Scan for the cell matching the given text and deliver its [X, Y] coordinate at center. 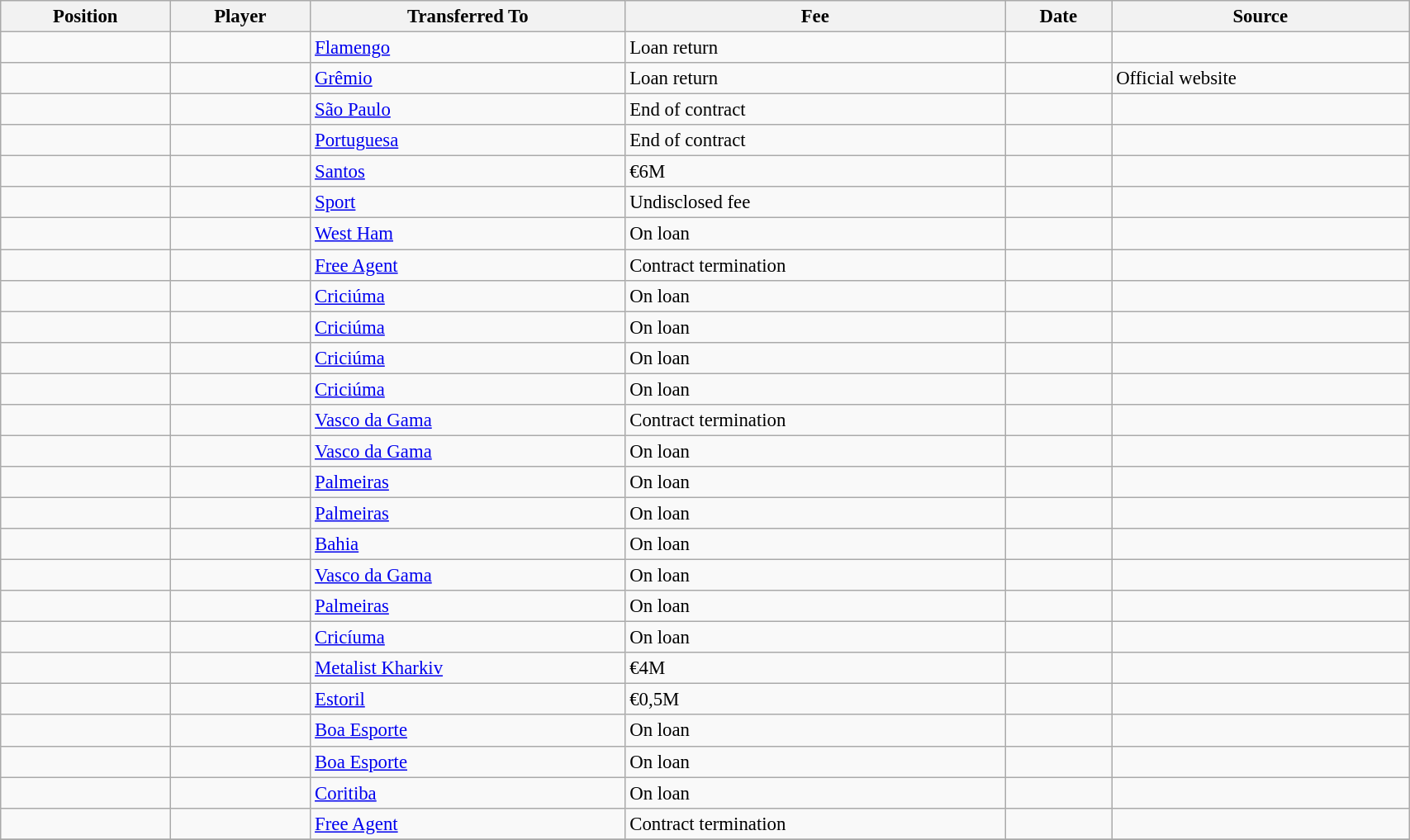
Grêmio [468, 78]
Player [240, 17]
Transferred To [468, 17]
São Paulo [468, 110]
€6M [815, 172]
Estoril [468, 700]
Position [86, 17]
West Ham [468, 234]
Undisclosed fee [815, 202]
Bahia [468, 544]
Fee [815, 17]
€4M [815, 668]
€0,5M [815, 700]
Coritiba [468, 793]
Portuguesa [468, 140]
Date [1059, 17]
Santos [468, 172]
Metalist Kharkiv [468, 668]
Source [1260, 17]
Flamengo [468, 48]
Cricíuma [468, 638]
Sport [468, 202]
Official website [1260, 78]
